Return (X, Y) of the center of cell containing provided text 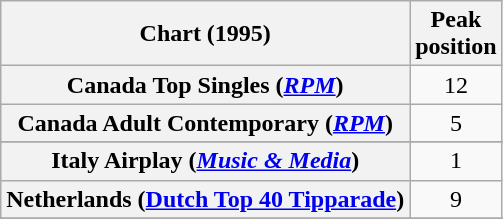
9 (456, 199)
5 (456, 123)
Canada Adult Contemporary (RPM) (206, 123)
1 (456, 161)
Netherlands (Dutch Top 40 Tipparade) (206, 199)
Chart (1995) (206, 34)
Canada Top Singles (RPM) (206, 85)
12 (456, 85)
Italy Airplay (Music & Media) (206, 161)
Peakposition (456, 34)
